Output the (x, y) coordinate of the center of the cell containing the given text.  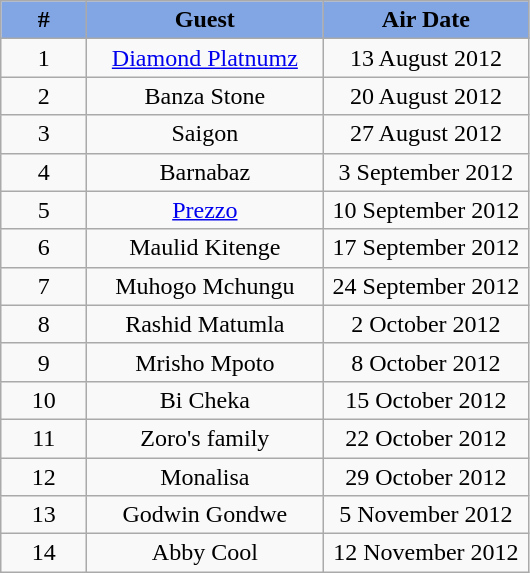
Rashid Matumla (205, 324)
Prezzo (205, 210)
Diamond Platnumz (205, 58)
11 (44, 438)
Zoro's family (205, 438)
7 (44, 286)
Barnabaz (205, 172)
14 (44, 553)
12 (44, 477)
4 (44, 172)
12 November 2012 (426, 553)
2 October 2012 (426, 324)
8 October 2012 (426, 362)
10 September 2012 (426, 210)
29 October 2012 (426, 477)
Godwin Gondwe (205, 515)
17 September 2012 (426, 248)
24 September 2012 (426, 286)
6 (44, 248)
Bi Cheka (205, 400)
Banza Stone (205, 96)
8 (44, 324)
27 August 2012 (426, 134)
10 (44, 400)
5 (44, 210)
Guest (205, 20)
20 August 2012 (426, 96)
Saigon (205, 134)
3 (44, 134)
Abby Cool (205, 553)
2 (44, 96)
13 (44, 515)
Monalisa (205, 477)
13 August 2012 (426, 58)
22 October 2012 (426, 438)
9 (44, 362)
5 November 2012 (426, 515)
Air Date (426, 20)
15 October 2012 (426, 400)
Mrisho Mpoto (205, 362)
3 September 2012 (426, 172)
Maulid Kitenge (205, 248)
Muhogo Mchungu (205, 286)
1 (44, 58)
# (44, 20)
